Pinpoint the cell where the given text exists, returning its [x, y] midpoint coordinate. 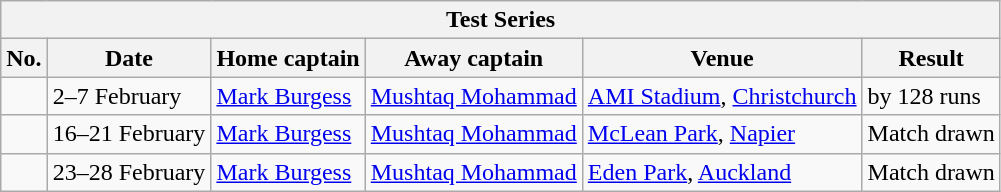
AMI Stadium, Christchurch [722, 96]
Date [129, 58]
Home captain [288, 58]
2–7 February [129, 96]
Eden Park, Auckland [722, 172]
23–28 February [129, 172]
16–21 February [129, 134]
Result [931, 58]
Away captain [474, 58]
Test Series [501, 20]
No. [24, 58]
McLean Park, Napier [722, 134]
Venue [722, 58]
by 128 runs [931, 96]
